Return (x, y) of the center of cell containing provided text 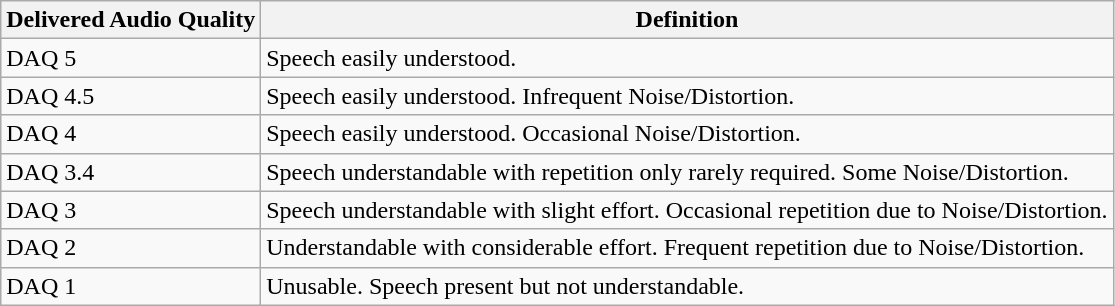
DAQ 4 (131, 134)
DAQ 5 (131, 58)
DAQ 2 (131, 248)
DAQ 4.5 (131, 96)
Speech understandable with slight effort. Occasional repetition due to Noise/Distortion. (687, 210)
Speech understandable with repetition only rarely required. Some Noise/Distortion. (687, 172)
Delivered Audio Quality (131, 20)
DAQ 1 (131, 286)
DAQ 3.4 (131, 172)
Speech easily understood. (687, 58)
DAQ 3 (131, 210)
Speech easily understood. Occasional Noise/Distortion. (687, 134)
Unusable. Speech present but not understandable. (687, 286)
Speech easily understood. Infrequent Noise/Distortion. (687, 96)
Definition (687, 20)
Understandable with considerable effort. Frequent repetition due to Noise/Distortion. (687, 248)
